Pinpoint the cell where the given text exists, returning its [X, Y] midpoint coordinate. 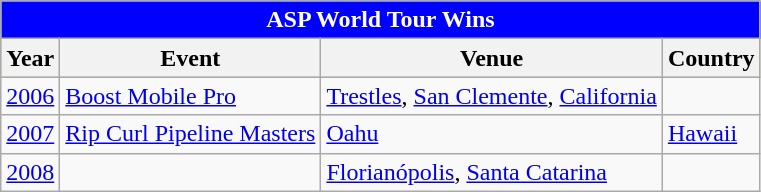
2008 [30, 172]
Boost Mobile Pro [190, 96]
Rip Curl Pipeline Masters [190, 134]
ASP World Tour Wins [380, 20]
Venue [492, 58]
Year [30, 58]
2006 [30, 96]
Trestles, San Clemente, California [492, 96]
Event [190, 58]
Oahu [492, 134]
Florianópolis, Santa Catarina [492, 172]
Hawaii [711, 134]
Country [711, 58]
2007 [30, 134]
